Return [x, y] of the center of cell containing provided text 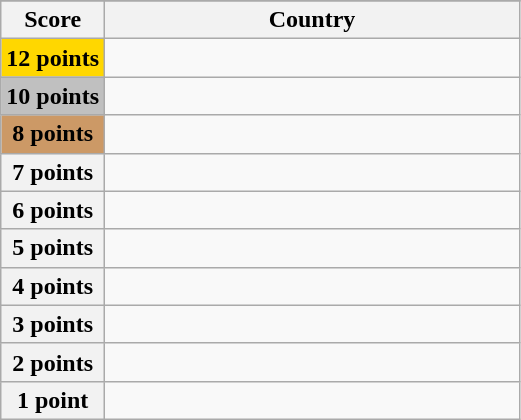
3 points [53, 324]
Score [53, 20]
10 points [53, 96]
5 points [53, 248]
2 points [53, 362]
1 point [53, 400]
12 points [53, 58]
4 points [53, 286]
Country [312, 20]
8 points [53, 134]
7 points [53, 172]
6 points [53, 210]
